Return the (x, y) coordinate for the center point of the cell that contains the specified text.  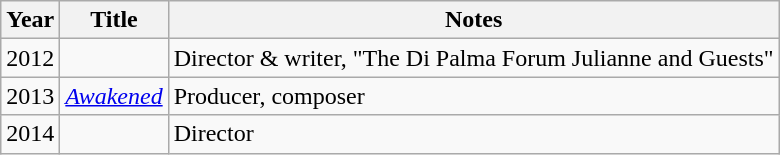
Awakened (114, 96)
Title (114, 20)
2012 (30, 58)
Year (30, 20)
Director & writer, "The Di Palma Forum Julianne and Guests" (474, 58)
Producer, composer (474, 96)
Notes (474, 20)
2013 (30, 96)
2014 (30, 134)
Director (474, 134)
